Identify which cell holds the provided text, then report its [X, Y] central coordinate. 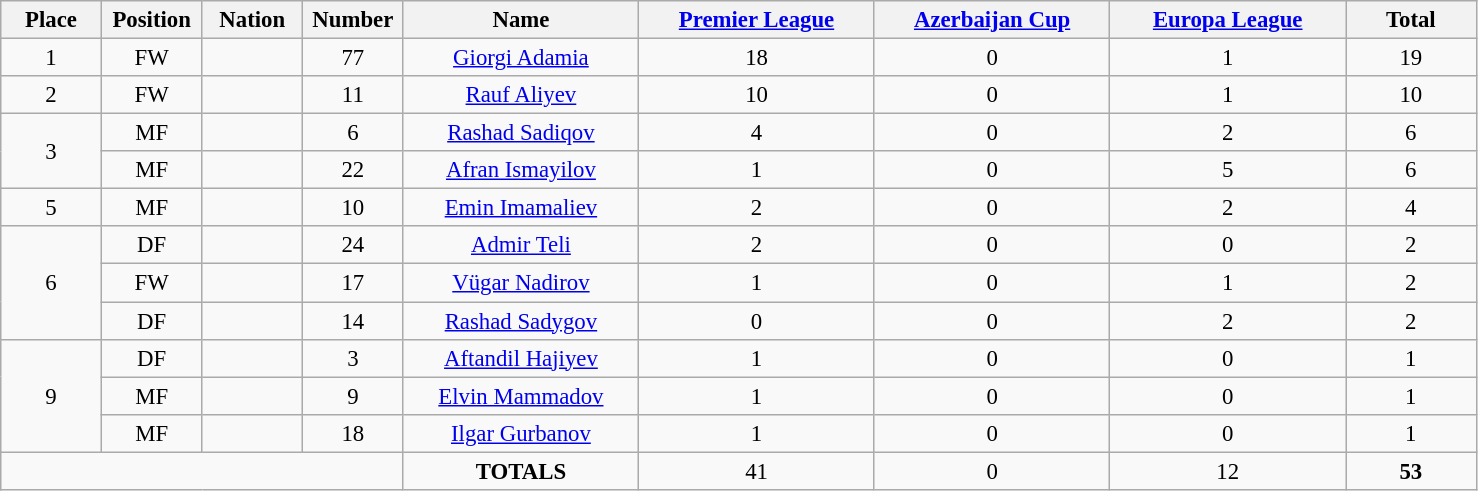
12 [1228, 471]
Vügar Nadirov [521, 283]
41 [757, 471]
Azerbaijan Cup [992, 20]
Name [521, 20]
Rashad Sadygov [521, 321]
14 [354, 321]
19 [1412, 58]
Position [152, 20]
Place [52, 20]
11 [354, 95]
Afran Ismayilov [521, 170]
Giorgi Adamia [521, 58]
Rauf Aliyev [521, 95]
TOTALS [521, 471]
Elvin Mammadov [521, 396]
Europa League [1228, 20]
Premier League [757, 20]
Emin Imamaliev [521, 208]
Aftandil Hajiyev [521, 358]
Ilgar Gurbanov [521, 433]
Number [354, 20]
77 [354, 58]
17 [354, 283]
Rashad Sadiqov [521, 133]
22 [354, 170]
53 [1412, 471]
Admir Teli [521, 245]
Nation [252, 20]
24 [354, 245]
Total [1412, 20]
